For the text-containing cell, return its midpoint in [X, Y] coordinate format. 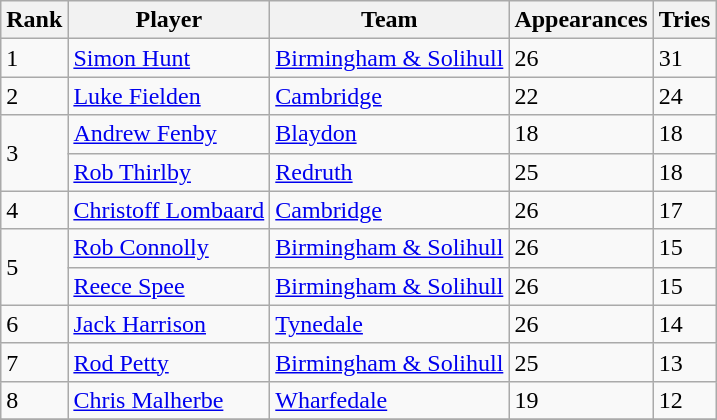
7 [34, 362]
13 [684, 362]
5 [34, 267]
Rob Connolly [169, 248]
Simon Hunt [169, 58]
Reece Spee [169, 286]
6 [34, 324]
Team [390, 20]
Tynedale [390, 324]
Andrew Fenby [169, 134]
Luke Fielden [169, 96]
12 [684, 400]
14 [684, 324]
3 [34, 153]
Jack Harrison [169, 324]
4 [34, 210]
Chris Malherbe [169, 400]
31 [684, 58]
Tries [684, 20]
17 [684, 210]
Appearances [581, 20]
1 [34, 58]
2 [34, 96]
Rank [34, 20]
Blaydon [390, 134]
Wharfedale [390, 400]
Christoff Lombaard [169, 210]
8 [34, 400]
22 [581, 96]
Rob Thirlby [169, 172]
Redruth [390, 172]
Rod Petty [169, 362]
24 [684, 96]
Player [169, 20]
19 [581, 400]
